Capture the cell that displays the provided text and extract its [x, y] central coordinate. 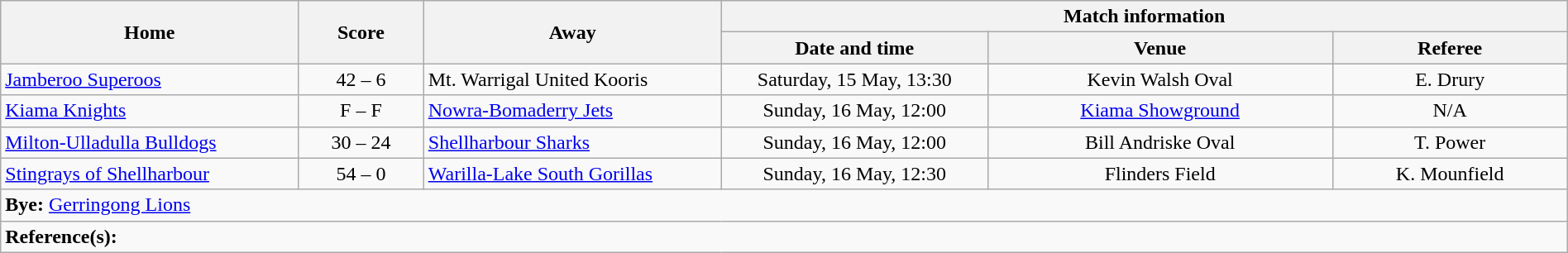
Home [150, 32]
K. Mounfield [1450, 174]
Sunday, 16 May, 12:30 [854, 174]
Reference(s): [784, 236]
Score [361, 32]
Flinders Field [1159, 174]
Date and time [854, 48]
Kiama Knights [150, 111]
30 – 24 [361, 142]
Match information [1145, 17]
Away [572, 32]
F – F [361, 111]
54 – 0 [361, 174]
Bill Andriske Oval [1159, 142]
Warilla-Lake South Gorillas [572, 174]
Bye: Gerringong Lions [784, 205]
Milton-Ulladulla Bulldogs [150, 142]
Venue [1159, 48]
Kiama Showground [1159, 111]
N/A [1450, 111]
T. Power [1450, 142]
Jamberoo Superoos [150, 79]
Nowra-Bomaderry Jets [572, 111]
Shellharbour Sharks [572, 142]
E. Drury [1450, 79]
Kevin Walsh Oval [1159, 79]
Stingrays of Shellharbour [150, 174]
Referee [1450, 48]
Saturday, 15 May, 13:30 [854, 79]
Mt. Warrigal United Kooris [572, 79]
42 – 6 [361, 79]
